Find where the given text appears and provide that cell's center as [X, Y] coordinate. 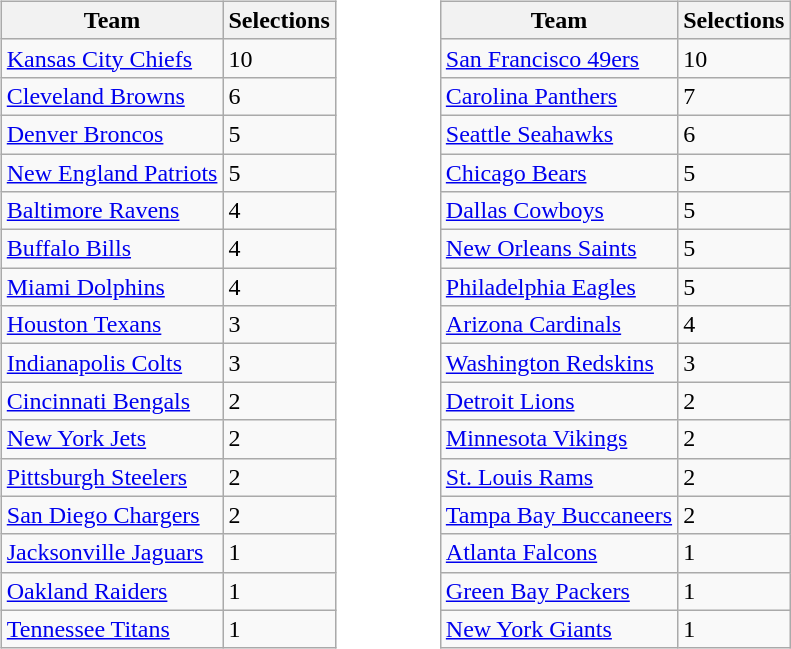
Pittsburgh Steelers [112, 477]
Buffalo Bills [112, 249]
Cleveland Browns [112, 96]
New York Giants [558, 629]
Arizona Cardinals [558, 325]
Dallas Cowboys [558, 211]
Carolina Panthers [558, 96]
Oakland Raiders [112, 591]
Minnesota Vikings [558, 439]
St. Louis Rams [558, 477]
Indianapolis Colts [112, 363]
Tennessee Titans [112, 629]
7 [734, 96]
Baltimore Ravens [112, 211]
Green Bay Packers [558, 591]
Kansas City Chiefs [112, 58]
Detroit Lions [558, 401]
Atlanta Falcons [558, 553]
Chicago Bears [558, 173]
Seattle Seahawks [558, 134]
Jacksonville Jaguars [112, 553]
Miami Dolphins [112, 287]
Denver Broncos [112, 134]
New England Patriots [112, 173]
Tampa Bay Buccaneers [558, 515]
San Francisco 49ers [558, 58]
New York Jets [112, 439]
New Orleans Saints [558, 249]
Philadelphia Eagles [558, 287]
Washington Redskins [558, 363]
Cincinnati Bengals [112, 401]
Houston Texans [112, 325]
San Diego Chargers [112, 515]
